Return (x, y) of the center of cell containing provided text 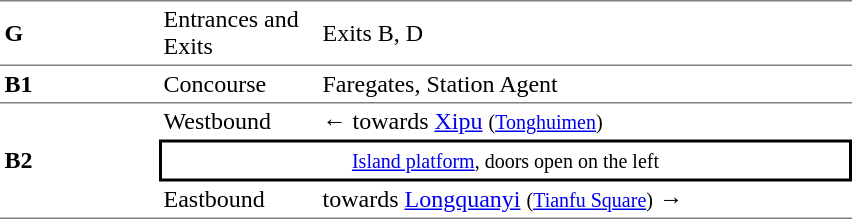
Entrances and Exits (238, 33)
G (80, 33)
Westbound (238, 122)
Faregates, Station Agent (585, 85)
B1 (80, 85)
Concourse (238, 85)
← towards Xipu (Tonghuimen) (585, 122)
Exits B, D (585, 33)
Island platform, doors open on the left (506, 161)
